Search for the cell housing the specified text and yield its (x, y) center coordinate. 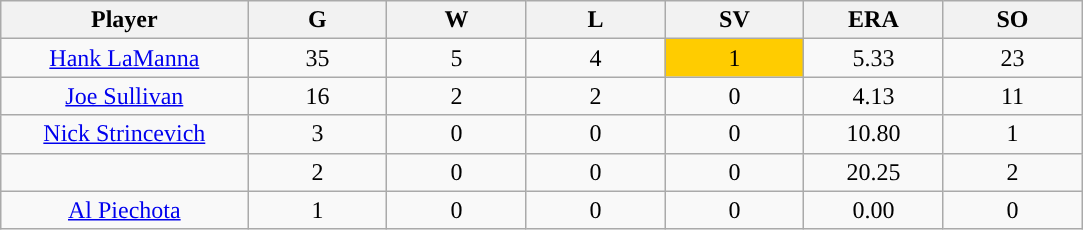
23 (1012, 58)
5 (456, 58)
3 (318, 134)
16 (318, 96)
4 (596, 58)
35 (318, 58)
G (318, 20)
W (456, 20)
Hank LaManna (124, 58)
SO (1012, 20)
10.80 (874, 134)
Player (124, 20)
Joe Sullivan (124, 96)
11 (1012, 96)
SV (734, 20)
5.33 (874, 58)
4.13 (874, 96)
L (596, 20)
Al Piechota (124, 210)
ERA (874, 20)
20.25 (874, 172)
0.00 (874, 210)
Nick Strincevich (124, 134)
